Search for the cell housing the specified text and yield its [X, Y] center coordinate. 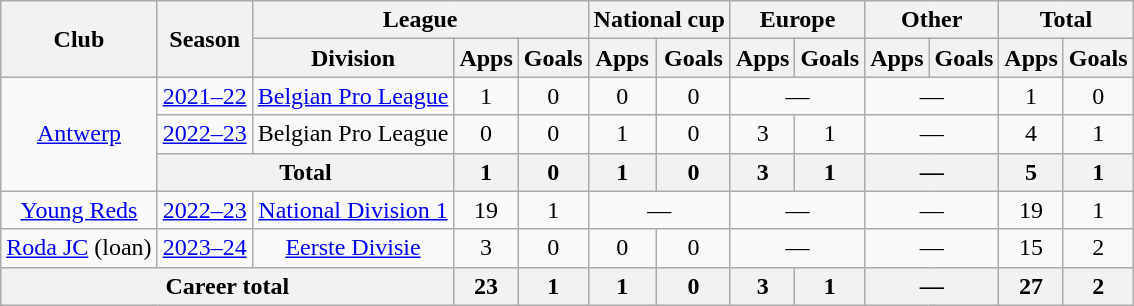
Season [204, 39]
Europe [797, 20]
2023–24 [204, 248]
2021–22 [204, 96]
Young Reds [79, 210]
Division [353, 58]
Career total [228, 286]
Roda JC (loan) [79, 248]
Antwerp [79, 134]
27 [1031, 286]
5 [1031, 172]
15 [1031, 248]
National Division 1 [353, 210]
National cup [659, 20]
23 [486, 286]
Other [932, 20]
Club [79, 39]
Eerste Divisie [353, 248]
League [420, 20]
4 [1031, 134]
